Return (x, y) of the center of cell containing provided text 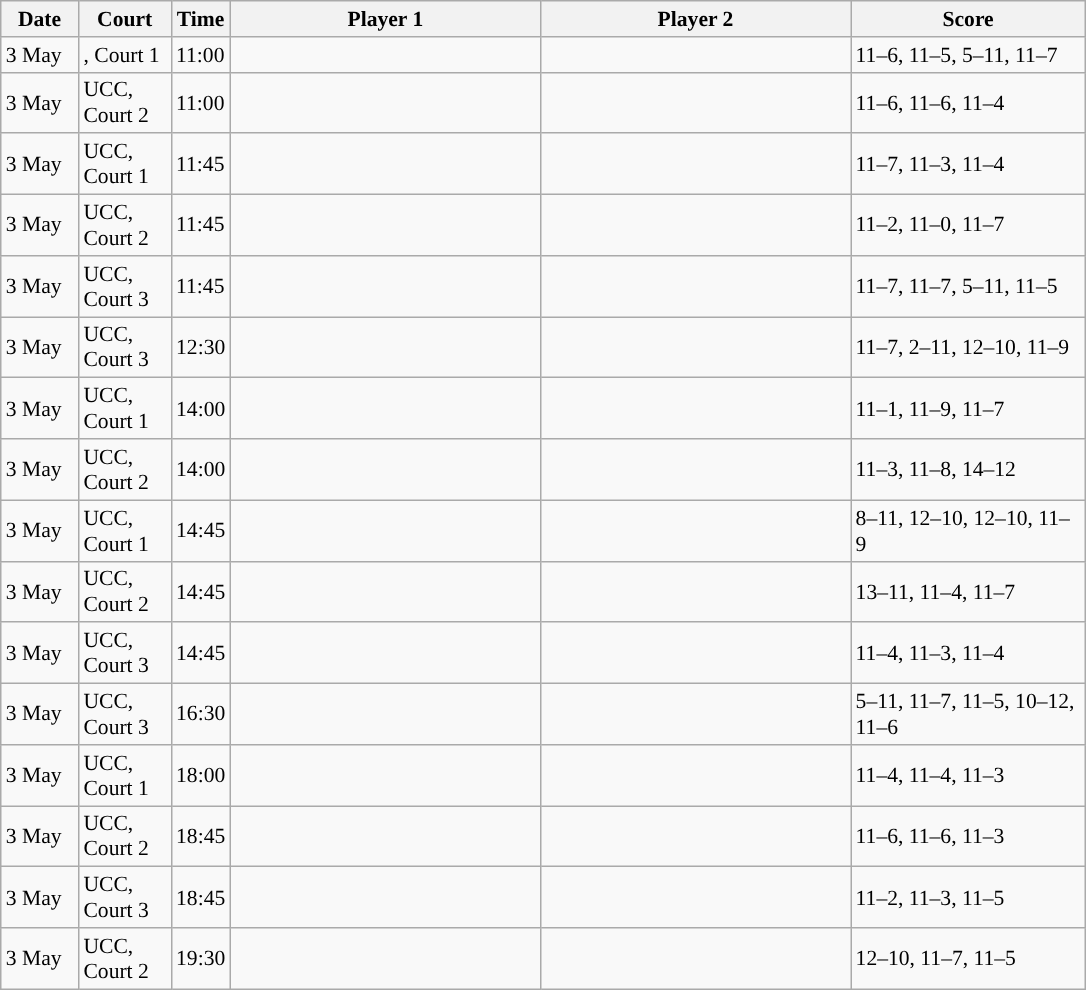
18:00 (200, 776)
11–6, 11–6, 11–3 (968, 836)
8–11, 12–10, 12–10, 11–9 (968, 530)
11–3, 11–8, 14–12 (968, 470)
11–4, 11–4, 11–3 (968, 776)
Player 1 (385, 19)
11–7, 2–11, 12–10, 11–9 (968, 348)
12–10, 11–7, 11–5 (968, 958)
11–2, 11–0, 11–7 (968, 226)
11–1, 11–9, 11–7 (968, 408)
19:30 (200, 958)
, Court 1 (124, 55)
11–6, 11–6, 11–4 (968, 102)
Player 2 (695, 19)
11–2, 11–3, 11–5 (968, 898)
Score (968, 19)
Date (40, 19)
Court (124, 19)
11–6, 11–5, 5–11, 11–7 (968, 55)
11–7, 11–7, 5–11, 11–5 (968, 286)
5–11, 11–7, 11–5, 10–12, 11–6 (968, 714)
16:30 (200, 714)
13–11, 11–4, 11–7 (968, 592)
Time (200, 19)
12:30 (200, 348)
11–4, 11–3, 11–4 (968, 654)
11–7, 11–3, 11–4 (968, 164)
